Provide the [x, y] coordinate of the cell's center where the given text is located.  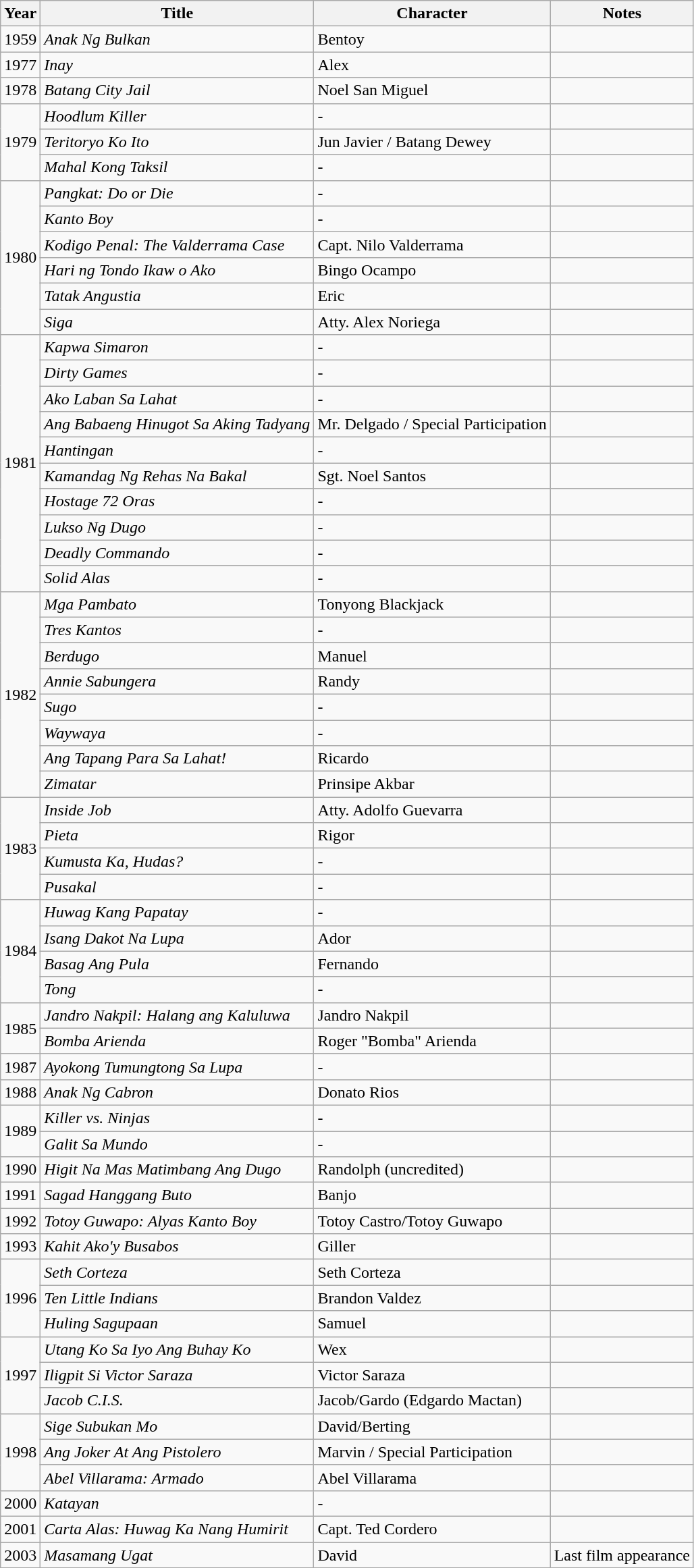
Donato Rios [432, 1092]
Year [20, 13]
Iligpit Si Victor Saraza [177, 1375]
Inay [177, 65]
Ricardo [432, 759]
Capt. Ted Cordero [432, 1529]
Anak Ng Cabron [177, 1092]
Lukso Ng Dugo [177, 527]
1959 [20, 39]
Sige Subukan Mo [177, 1426]
1991 [20, 1195]
Prinsipe Akbar [432, 784]
Kanto Boy [177, 219]
Huwag Kang Papatay [177, 913]
1997 [20, 1375]
Ang Babaeng Hinugot Sa Aking Tadyang [177, 425]
Jacob/Gardo (Edgardo Mactan) [432, 1401]
Dirty Games [177, 373]
Totoy Castro/Totoy Guwapo [432, 1221]
Abel Villarama [432, 1478]
Kahit Ako'y Busabos [177, 1247]
Masamang Ugat [177, 1555]
Kumusta Ka, Hudas? [177, 861]
David [432, 1555]
Siga [177, 322]
1979 [20, 142]
Utang Ko Sa Iyo Ang Buhay Ko [177, 1349]
Giller [432, 1247]
1981 [20, 463]
Berdugo [177, 655]
1982 [20, 694]
Notes [622, 13]
Killer vs. Ninjas [177, 1118]
Ako Laban Sa Lahat [177, 399]
Pusakal [177, 887]
Pangkat: Do or Die [177, 193]
1977 [20, 65]
1993 [20, 1247]
1992 [20, 1221]
Mahal Kong Taksil [177, 167]
1988 [20, 1092]
1985 [20, 1028]
Manuel [432, 655]
Title [177, 13]
Annie Sabungera [177, 681]
Tres Kantos [177, 630]
1983 [20, 848]
Mr. Delgado / Special Participation [432, 425]
Bingo Ocampo [432, 270]
Ten Little Indians [177, 1298]
Bentoy [432, 39]
1989 [20, 1131]
Hostage 72 Oras [177, 502]
Hari ng Tondo Ikaw o Ako [177, 270]
Jandro Nakpil: Halang ang Kaluluwa [177, 1015]
Inside Job [177, 810]
Abel Villarama: Armado [177, 1478]
Higit Na Mas Matimbang Ang Dugo [177, 1170]
Atty. Alex Noriega [432, 322]
2000 [20, 1503]
Samuel [432, 1324]
Katayan [177, 1503]
Tong [177, 990]
Sugo [177, 707]
Huling Sagupaan [177, 1324]
Waywaya [177, 732]
1980 [20, 257]
Galit Sa Mundo [177, 1144]
Randy [432, 681]
Teritoryo Ko Ito [177, 142]
Hoodlum Killer [177, 116]
Fernando [432, 964]
Jandro Nakpil [432, 1015]
Banjo [432, 1195]
Hantingan [177, 450]
1998 [20, 1452]
2003 [20, 1555]
1996 [20, 1298]
Eric [432, 296]
Sgt. Noel Santos [432, 476]
1978 [20, 90]
Deadly Commando [177, 553]
1990 [20, 1170]
Atty. Adolfo Guevarra [432, 810]
Zimatar [177, 784]
Sagad Hanggang Buto [177, 1195]
Batang City Jail [177, 90]
Isang Dakot Na Lupa [177, 938]
Ang Tapang Para Sa Lahat! [177, 759]
Jacob C.I.S. [177, 1401]
Rigor [432, 836]
Jun Javier / Batang Dewey [432, 142]
1984 [20, 951]
Noel San Miguel [432, 90]
Totoy Guwapo: Alyas Kanto Boy [177, 1221]
Kapwa Simaron [177, 348]
Randolph (uncredited) [432, 1170]
Capt. Nilo Valderrama [432, 244]
Roger "Bomba" Arienda [432, 1041]
1987 [20, 1066]
Character [432, 13]
Mga Pambato [177, 604]
2001 [20, 1529]
Last film appearance [622, 1555]
Kodigo Penal: The Valderrama Case [177, 244]
Anak Ng Bulkan [177, 39]
Carta Alas: Huwag Ka Nang Humirit [177, 1529]
Bomba Arienda [177, 1041]
Marvin / Special Participation [432, 1452]
Ador [432, 938]
Pieta [177, 836]
Tatak Angustia [177, 296]
Tonyong Blackjack [432, 604]
Basag Ang Pula [177, 964]
Solid Alas [177, 578]
Kamandag Ng Rehas Na Bakal [177, 476]
Victor Saraza [432, 1375]
Brandon Valdez [432, 1298]
Alex [432, 65]
Ayokong Tumungtong Sa Lupa [177, 1066]
David/Berting [432, 1426]
Ang Joker At Ang Pistolero [177, 1452]
Wex [432, 1349]
